Scan for the cell matching the given text and deliver its [X, Y] coordinate at center. 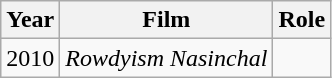
Rowdyism Nasinchal [166, 58]
Year [30, 20]
Role [302, 20]
Film [166, 20]
2010 [30, 58]
